Pinpoint the cell where the given text exists, returning its [X, Y] midpoint coordinate. 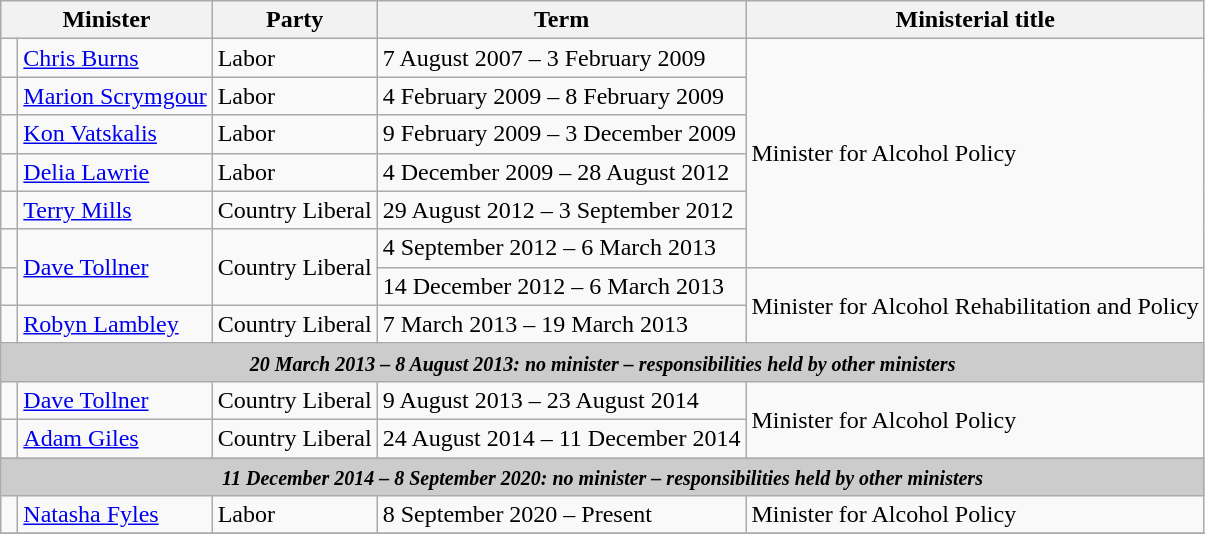
Terry Mills [115, 210]
Term [562, 20]
Marion Scrymgour [115, 96]
Kon Vatskalis [115, 134]
14 December 2012 – 6 March 2013 [562, 286]
8 September 2020 – Present [562, 515]
20 March 2013 – 8 August 2013: no minister – responsibilities held by other ministers [603, 362]
Minister for Alcohol Rehabilitation and Policy [975, 305]
Ministerial title [975, 20]
Chris Burns [115, 58]
11 December 2014 – 8 September 2020: no minister – responsibilities held by other ministers [603, 477]
7 March 2013 – 19 March 2013 [562, 324]
24 August 2014 – 11 December 2014 [562, 438]
4 September 2012 – 6 March 2013 [562, 248]
4 December 2009 – 28 August 2012 [562, 172]
Delia Lawrie [115, 172]
9 August 2013 – 23 August 2014 [562, 400]
4 February 2009 – 8 February 2009 [562, 96]
7 August 2007 – 3 February 2009 [562, 58]
Adam Giles [115, 438]
29 August 2012 – 3 September 2012 [562, 210]
Natasha Fyles [115, 515]
9 February 2009 – 3 December 2009 [562, 134]
Robyn Lambley [115, 324]
Party [294, 20]
Minister [106, 20]
